Output the [x, y] coordinate of the center of the cell containing the given text.  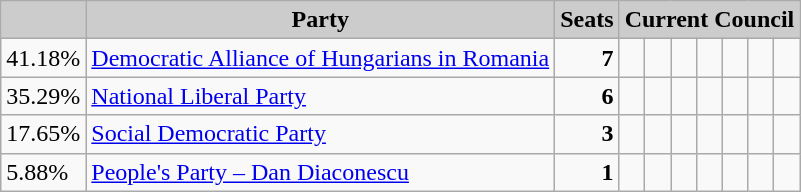
5.88% [44, 172]
7 [587, 58]
Democratic Alliance of Hungarians in Romania [320, 58]
Current Council [710, 20]
17.65% [44, 134]
1 [587, 172]
Party [320, 20]
Seats [587, 20]
41.18% [44, 58]
35.29% [44, 96]
3 [587, 134]
National Liberal Party [320, 96]
People's Party – Dan Diaconescu [320, 172]
Social Democratic Party [320, 134]
6 [587, 96]
